Output the (x, y) coordinate of the center of the cell containing the given text.  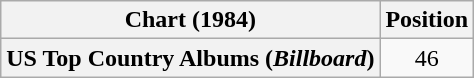
46 (427, 58)
Chart (1984) (190, 20)
US Top Country Albums (Billboard) (190, 58)
Position (427, 20)
